Search for the cell housing the specified text and yield its [X, Y] center coordinate. 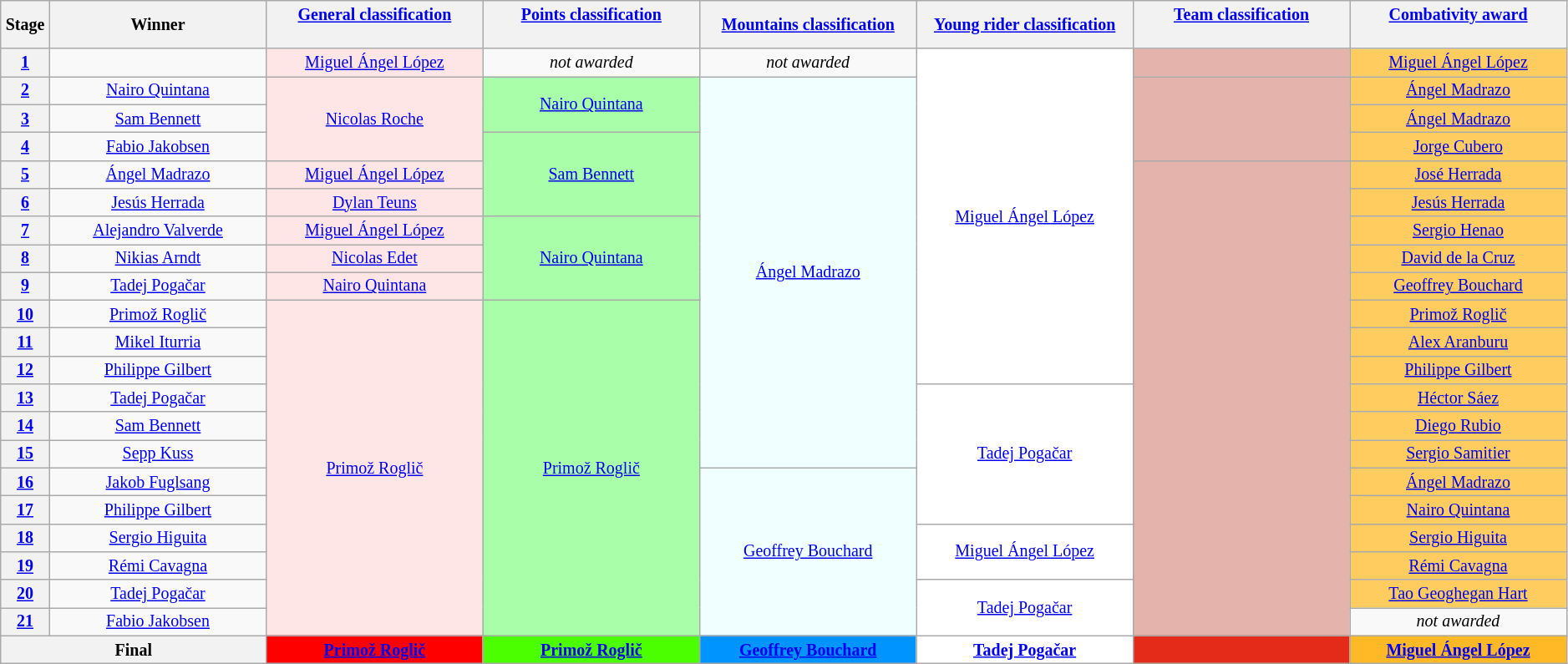
11 [25, 342]
6 [25, 202]
17 [25, 509]
21 [25, 621]
8 [25, 259]
David de la Cruz [1459, 259]
Dylan Teuns [374, 202]
Sergio Henao [1459, 231]
7 [25, 231]
Nicolas Roche [374, 119]
General classification [374, 25]
Jorge Cubero [1459, 147]
Final [134, 650]
19 [25, 566]
Alejandro Valverde [157, 231]
Points classification [591, 25]
Stage [25, 25]
Diego Rubio [1459, 426]
12 [25, 371]
16 [25, 483]
Sergio Samitier [1459, 454]
13 [25, 398]
Sepp Kuss [157, 454]
Young rider classification [1024, 25]
1 [25, 63]
Mikel Iturria [157, 342]
10 [25, 314]
Héctor Sáez [1459, 398]
2 [25, 90]
Mountains classification [809, 25]
20 [25, 593]
Jakob Fuglsang [157, 483]
9 [25, 286]
Combativity award [1459, 25]
José Herrada [1459, 174]
Nikias Arndt [157, 259]
Alex Aranburu [1459, 342]
Tao Geoghegan Hart [1459, 593]
18 [25, 538]
Team classification [1241, 25]
5 [25, 174]
4 [25, 147]
14 [25, 426]
3 [25, 119]
Nicolas Edet [374, 259]
15 [25, 454]
Winner [157, 25]
